Locate the cell with the specified text and output its (x, y) center coordinate. 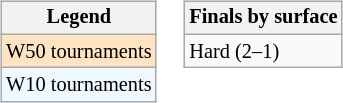
W10 tournaments (78, 85)
W50 tournaments (78, 51)
Legend (78, 18)
Hard (2–1) (263, 51)
Finals by surface (263, 18)
